Return [X, Y] of the center of cell containing provided text 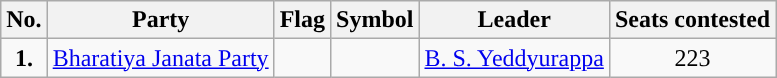
1. [24, 58]
223 [692, 58]
Seats contested [692, 20]
Flag [302, 20]
Leader [514, 20]
Bharatiya Janata Party [160, 58]
Symbol [375, 20]
Party [160, 20]
No. [24, 20]
B. S. Yeddyurappa [514, 58]
